Capture the cell that displays the provided text and extract its (x, y) central coordinate. 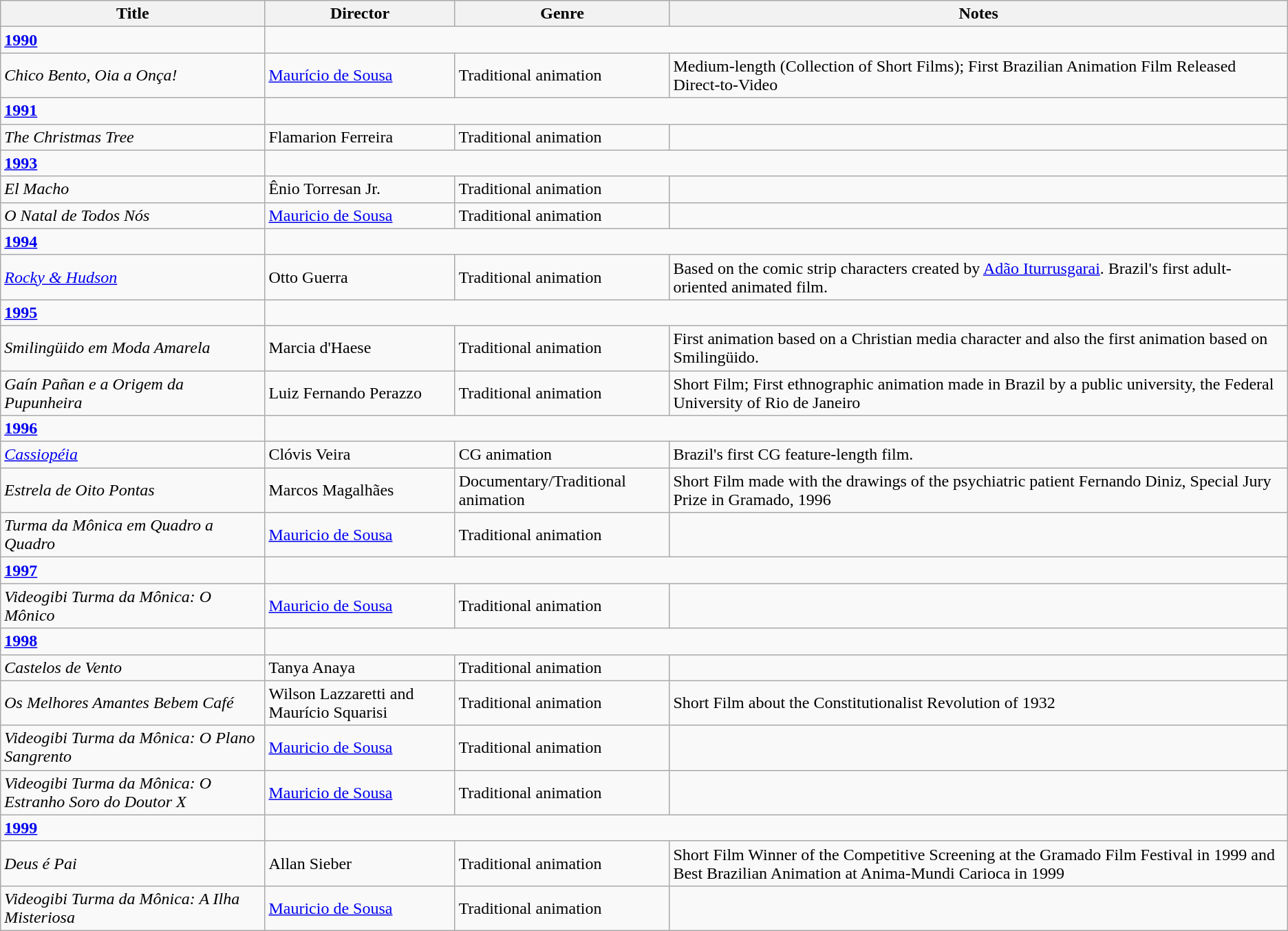
Cassiopéia (133, 455)
Luiz Fernando Perazzo (360, 392)
Estrela de Oito Pontas (133, 490)
Marcos Magalhães (360, 490)
1990 (133, 40)
Deus é Pai (133, 863)
1994 (133, 242)
Turma da Mônica em Quadro a Quadro (133, 535)
Tanya Anaya (360, 667)
CG animation (562, 455)
Smilingüido em Moda Amarela (133, 348)
O Natal de Todos Nós (133, 215)
1997 (133, 570)
Videogibi Turma da Mônica: O Estranho Soro do Doutor X (133, 793)
Videogibi Turma da Mônica: A Ilha Misteriosa (133, 908)
Wilson Lazzaretti and Maurício Squarisi (360, 703)
Os Melhores Amantes Bebem Café (133, 703)
Short Film about the Constitutionalist Revolution of 1932 (978, 703)
1999 (133, 828)
First animation based on a Christian media character and also the first animation based on Smilingüido. (978, 348)
Maurício de Sousa (360, 76)
The Christmas Tree (133, 137)
Short Film Winner of the Competitive Screening at the Gramado Film Festival in 1999 and Best Brazilian Animation at Anima-Mundi Carioca in 1999 (978, 863)
Videogibi Turma da Mônica: O Mônico (133, 606)
Documentary/Traditional animation (562, 490)
Short Film made with the drawings of the psychiatric patient Fernando Diniz, Special Jury Prize in Gramado, 1996 (978, 490)
Clóvis Veira (360, 455)
1991 (133, 111)
1998 (133, 641)
Marcia d'Haese (360, 348)
Gaín Pañan e a Origem da Pupunheira (133, 392)
Ênio Torresan Jr. (360, 189)
Flamarion Ferreira (360, 137)
1995 (133, 312)
Title (133, 14)
Short Film; First ethnographic animation made in Brazil by a public university, the Federal University of Rio de Janeiro (978, 392)
Videogibi Turma da Mônica: O Plano Sangrento (133, 747)
Castelos de Vento (133, 667)
Chico Bento, Oia a Onça! (133, 76)
Notes (978, 14)
1993 (133, 163)
El Macho (133, 189)
Rocky & Hudson (133, 277)
1996 (133, 429)
Allan Sieber (360, 863)
Medium-length (Collection of Short Films); First Brazilian Animation Film Released Direct-to-Video (978, 76)
Otto Guerra (360, 277)
Genre (562, 14)
Brazil's first CG feature-length film. (978, 455)
Based on the comic strip characters created by Adão Iturrusgarai. Brazil's first adult-oriented animated film. (978, 277)
Director (360, 14)
